Locate the cell with the specified text and output its (x, y) center coordinate. 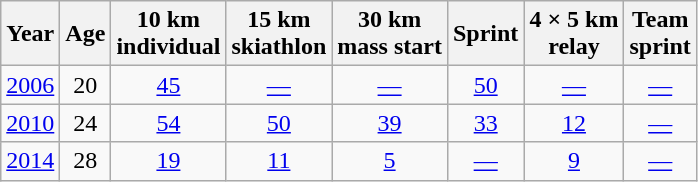
19 (168, 161)
12 (574, 123)
28 (86, 161)
33 (485, 123)
Year (30, 34)
39 (390, 123)
Sprint (485, 34)
Age (86, 34)
15 kmskiathlon (279, 34)
45 (168, 85)
2006 (30, 85)
10 kmindividual (168, 34)
20 (86, 85)
2014 (30, 161)
2010 (30, 123)
Teamsprint (660, 34)
54 (168, 123)
24 (86, 123)
5 (390, 161)
4 × 5 kmrelay (574, 34)
30 kmmass start (390, 34)
11 (279, 161)
9 (574, 161)
